Find where the given text appears and provide that cell's center as [X, Y] coordinate. 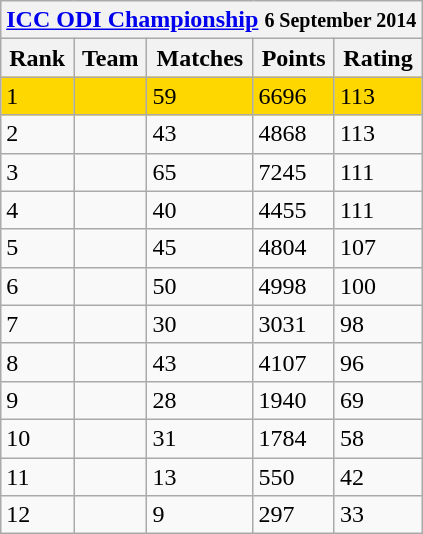
45 [200, 248]
7245 [294, 172]
100 [378, 286]
Points [294, 58]
40 [200, 210]
3 [38, 172]
4868 [294, 134]
13 [200, 477]
3031 [294, 324]
11 [38, 477]
7 [38, 324]
50 [200, 286]
Team [110, 58]
4804 [294, 248]
98 [378, 324]
58 [378, 438]
Matches [200, 58]
96 [378, 362]
59 [200, 96]
10 [38, 438]
550 [294, 477]
ICC ODI Championship 6 September 2014 [212, 20]
6696 [294, 96]
31 [200, 438]
4455 [294, 210]
4107 [294, 362]
1784 [294, 438]
28 [200, 400]
297 [294, 515]
4 [38, 210]
107 [378, 248]
5 [38, 248]
42 [378, 477]
1 [38, 96]
65 [200, 172]
6 [38, 286]
33 [378, 515]
1940 [294, 400]
12 [38, 515]
Rank [38, 58]
8 [38, 362]
69 [378, 400]
2 [38, 134]
4998 [294, 286]
30 [200, 324]
Rating [378, 58]
